Search for the cell housing the specified text and yield its [X, Y] center coordinate. 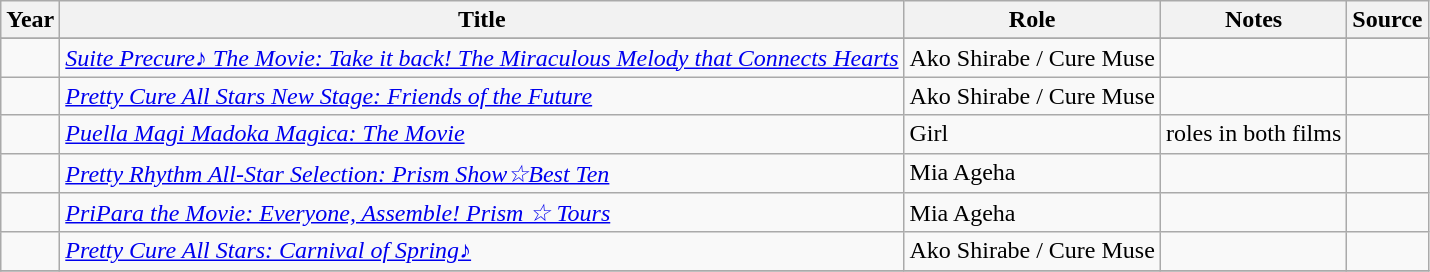
Puella Magi Madoka Magica: The Movie [482, 134]
Title [482, 20]
Source [1388, 20]
Year [30, 20]
Girl [1032, 134]
Pretty Cure All Stars New Stage: Friends of the Future [482, 96]
roles in both films [1253, 134]
Suite Precure♪ The Movie: Take it back! The Miraculous Melody that Connects Hearts [482, 58]
Pretty Rhythm All-Star Selection: Prism Show☆Best Ten [482, 173]
PriPara the Movie: Everyone, Assemble! Prism ☆ Tours [482, 213]
Role [1032, 20]
Notes [1253, 20]
Pretty Cure All Stars: Carnival of Spring♪ [482, 251]
